Find where the given text appears and provide that cell's center as [x, y] coordinate. 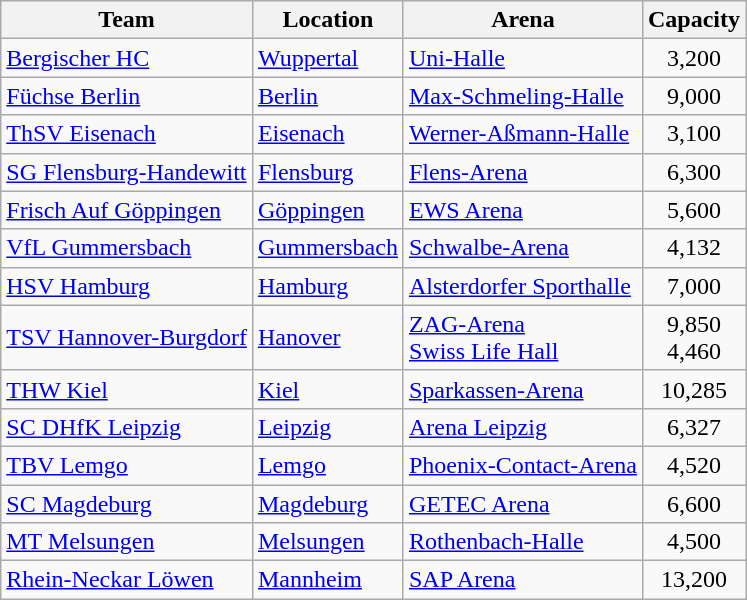
Füchse Berlin [127, 96]
ThSV Eisenach [127, 134]
Göppingen [328, 210]
Werner-Aßmann-Halle [522, 134]
Rhein-Neckar Löwen [127, 580]
EWS Arena [522, 210]
TBV Lemgo [127, 465]
TSV Hannover-Burgdorf [127, 338]
Alsterdorfer Sporthalle [522, 286]
Hanover [328, 338]
Frisch Auf Göppingen [127, 210]
6,300 [694, 172]
3,200 [694, 58]
Arena [522, 20]
9,000 [694, 96]
9,8504,460 [694, 338]
Rothenbach-Halle [522, 542]
7,000 [694, 286]
HSV Hamburg [127, 286]
Bergischer HC [127, 58]
SG Flensburg-Handewitt [127, 172]
5,600 [694, 210]
MT Melsungen [127, 542]
GETEC Arena [522, 503]
Schwalbe-Arena [522, 248]
Team [127, 20]
Sparkassen-Arena [522, 389]
6,327 [694, 427]
SC Magdeburg [127, 503]
Melsungen [328, 542]
Phoenix-Contact-Arena [522, 465]
THW Kiel [127, 389]
Max-Schmeling-Halle [522, 96]
Arena Leipzig [522, 427]
Magdeburg [328, 503]
3,100 [694, 134]
Berlin [328, 96]
10,285 [694, 389]
Leipzig [328, 427]
Capacity [694, 20]
Gummersbach [328, 248]
Hamburg [328, 286]
Flensburg [328, 172]
Lemgo [328, 465]
6,600 [694, 503]
Kiel [328, 389]
4,132 [694, 248]
Location [328, 20]
Wuppertal [328, 58]
13,200 [694, 580]
4,520 [694, 465]
Uni-Halle [522, 58]
4,500 [694, 542]
Flens-Arena [522, 172]
SAP Arena [522, 580]
Eisenach [328, 134]
ZAG-ArenaSwiss Life Hall [522, 338]
VfL Gummersbach [127, 248]
SC DHfK Leipzig [127, 427]
Mannheim [328, 580]
